Detect which cell encompasses the target text, then output its (x, y) center coordinate. 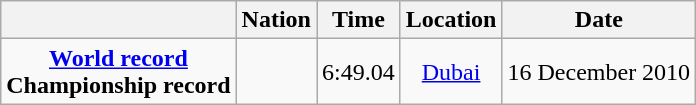
World recordChampionship record (118, 72)
6:49.04 (358, 72)
Location (451, 20)
Time (358, 20)
Date (599, 20)
Dubai (451, 72)
Nation (276, 20)
16 December 2010 (599, 72)
